Return [x, y] of the center of cell containing provided text 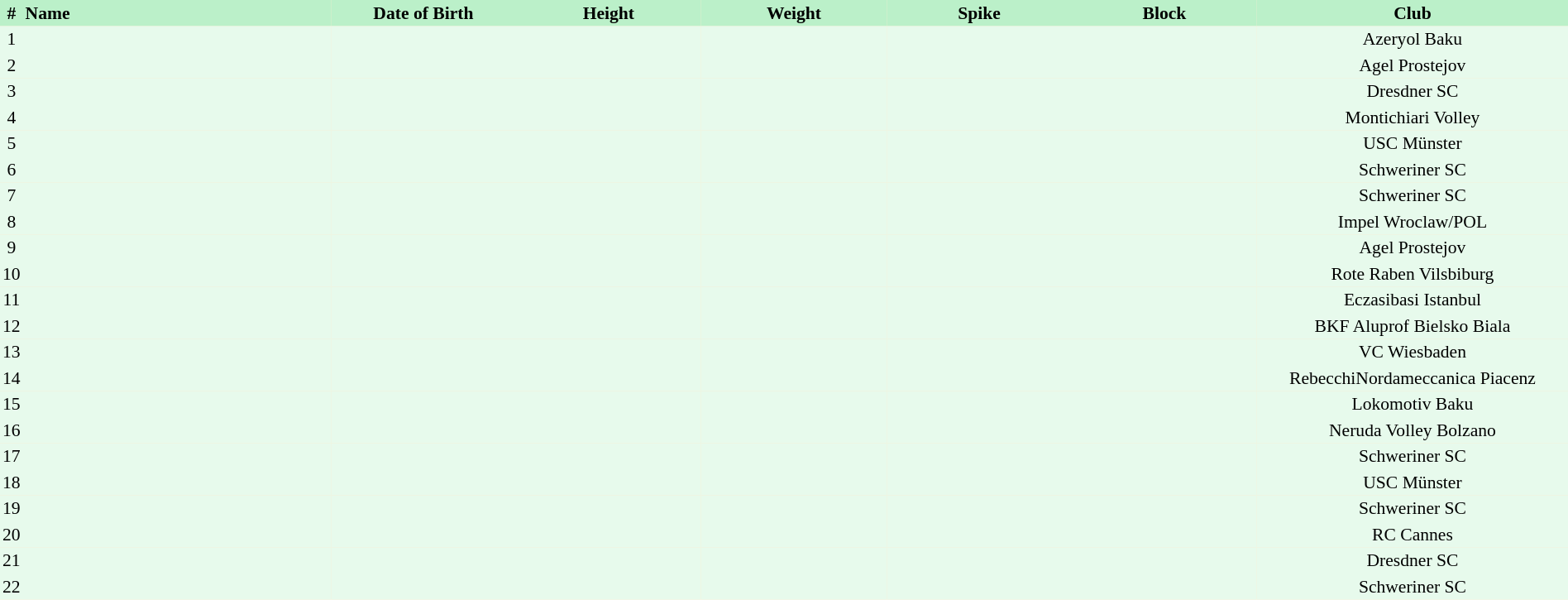
Eczasibasi Istanbul [1413, 300]
2 [12, 65]
Lokomotiv Baku [1413, 404]
Date of Birth [423, 13]
9 [12, 248]
21 [12, 561]
Montichiari Volley [1413, 118]
1 [12, 40]
RC Cannes [1413, 535]
11 [12, 300]
16 [12, 430]
Block [1164, 13]
4 [12, 118]
15 [12, 404]
6 [12, 170]
8 [12, 222]
13 [12, 353]
14 [12, 378]
19 [12, 508]
VC Wiesbaden [1413, 353]
Spike [979, 13]
20 [12, 535]
12 [12, 326]
Neruda Volley Bolzano [1413, 430]
3 [12, 91]
18 [12, 482]
22 [12, 587]
Rote Raben Vilsbiburg [1413, 274]
Name [177, 13]
17 [12, 457]
5 [12, 144]
Impel Wroclaw/POL [1413, 222]
Azeryol Baku [1413, 40]
BKF Aluprof Bielsko Biala [1413, 326]
7 [12, 195]
10 [12, 274]
Weight [794, 13]
# [12, 13]
Height [609, 13]
Club [1413, 13]
RebecchiNordameccanica Piacenz [1413, 378]
